Provide the (X, Y) coordinate of the cell's center where the given text is located.  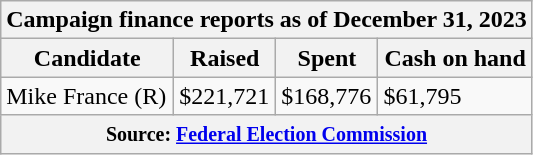
Source: Federal Election Commission (266, 134)
Spent (327, 58)
Cash on hand (455, 58)
Candidate (88, 58)
Raised (225, 58)
$61,795 (455, 96)
$221,721 (225, 96)
Campaign finance reports as of December 31, 2023 (266, 20)
Mike France (R) (88, 96)
$168,776 (327, 96)
